Return [x, y] of the center of cell containing provided text 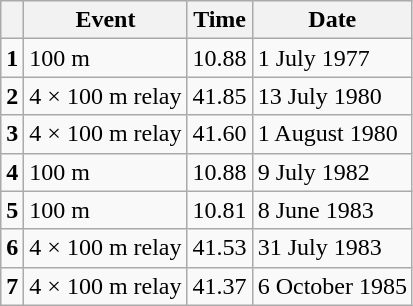
Time [220, 20]
5 [12, 210]
1 [12, 58]
41.53 [220, 248]
Event [106, 20]
2 [12, 96]
10.81 [220, 210]
1 July 1977 [332, 58]
4 [12, 172]
1 August 1980 [332, 134]
6 October 1985 [332, 286]
41.60 [220, 134]
3 [12, 134]
41.37 [220, 286]
9 July 1982 [332, 172]
13 July 1980 [332, 96]
31 July 1983 [332, 248]
7 [12, 286]
8 June 1983 [332, 210]
Date [332, 20]
41.85 [220, 96]
6 [12, 248]
